Determine the [x, y] coordinate at the center of the cell enclosing the given text.  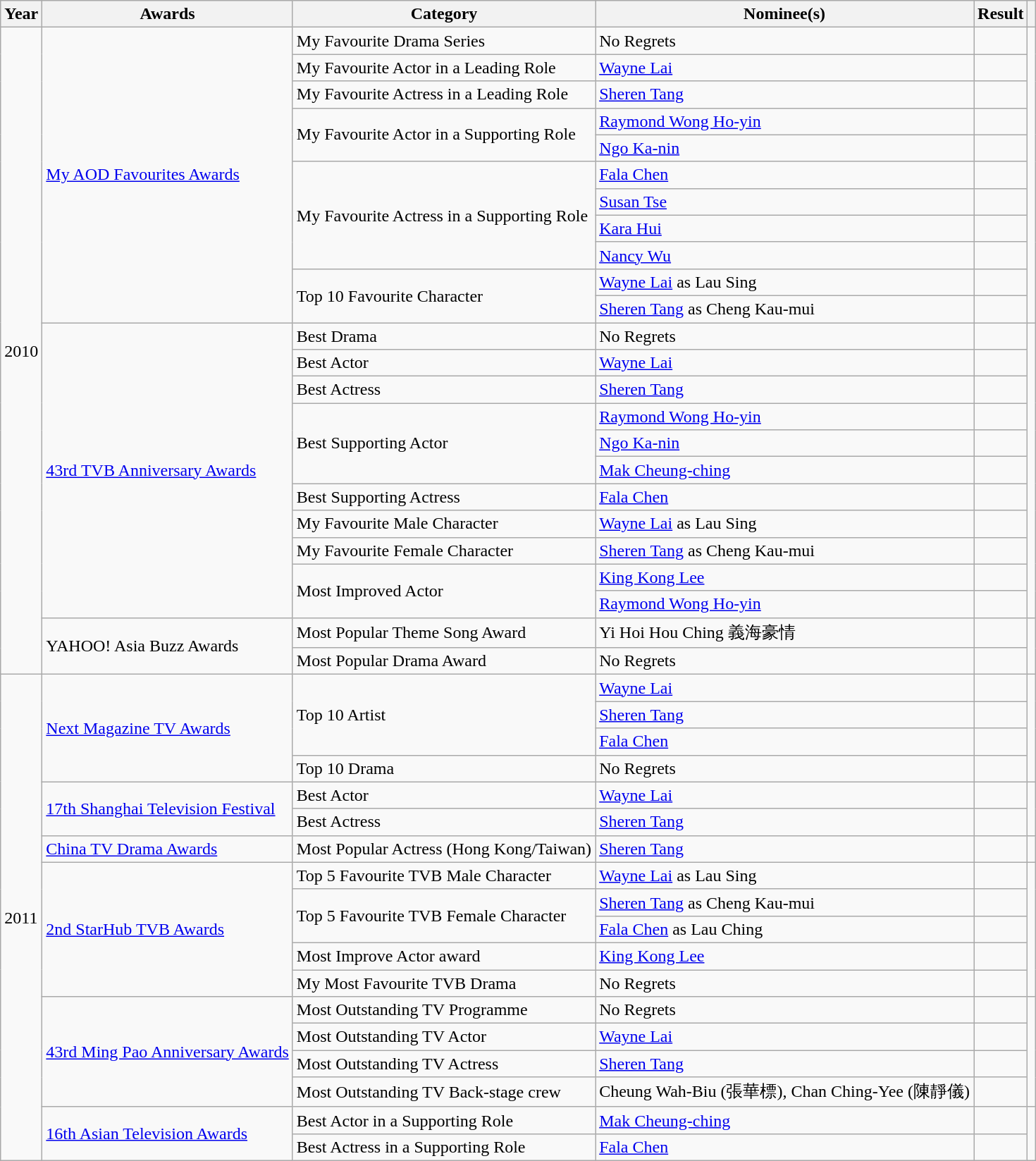
My Favourite Drama Series [444, 41]
43rd TVB Anniversary Awards [168, 471]
Susan Tse [785, 202]
Top 10 Drama [444, 768]
2011 [21, 918]
Result [1001, 14]
Most Improved Actor [444, 591]
YAHOO! Asia Buzz Awards [168, 646]
Top 10 Artist [444, 715]
Kara Hui [785, 228]
Best Drama [444, 336]
Awards [168, 14]
Best Actor in a Supporting Role [444, 1120]
My Most Favourite TVB Drama [444, 983]
My Favourite Male Character [444, 524]
Next Magazine TV Awards [168, 728]
Top 5 Favourite TVB Male Character [444, 876]
My AOD Favourites Awards [168, 175]
Most Popular Drama Award [444, 661]
China TV Drama Awards [168, 849]
Best Actress in a Supporting Role [444, 1147]
Most Popular Actress (Hong Kong/Taiwan) [444, 849]
Best Supporting Actor [444, 443]
Most Popular Theme Song Award [444, 633]
My Favourite Actor in a Supporting Role [444, 135]
My Favourite Actor in a Leading Role [444, 68]
Cheung Wah-Biu (張華標), Chan Ching-Yee (陳靜儀) [785, 1093]
17th Shanghai Television Festival [168, 809]
Most Outstanding TV Programme [444, 1010]
Year [21, 14]
Nominee(s) [785, 14]
Most Outstanding TV Actor [444, 1037]
Fala Chen as Lau Ching [785, 929]
2nd StarHub TVB Awards [168, 929]
My Favourite Female Character [444, 551]
Most Improve Actor award [444, 956]
My Favourite Actress in a Supporting Role [444, 215]
Yi Hoi Hou Ching 義海豪情 [785, 633]
Top 5 Favourite TVB Female Character [444, 916]
2010 [21, 351]
43rd Ming Pao Anniversary Awards [168, 1052]
Nancy Wu [785, 255]
Top 10 Favourite Character [444, 295]
My Favourite Actress in a Leading Role [444, 94]
Category [444, 14]
16th Asian Television Awards [168, 1134]
Best Supporting Actress [444, 497]
Most Outstanding TV Back-stage crew [444, 1093]
Most Outstanding TV Actress [444, 1064]
